Provide the [x, y] coordinate of the cell's center where the given text is located.  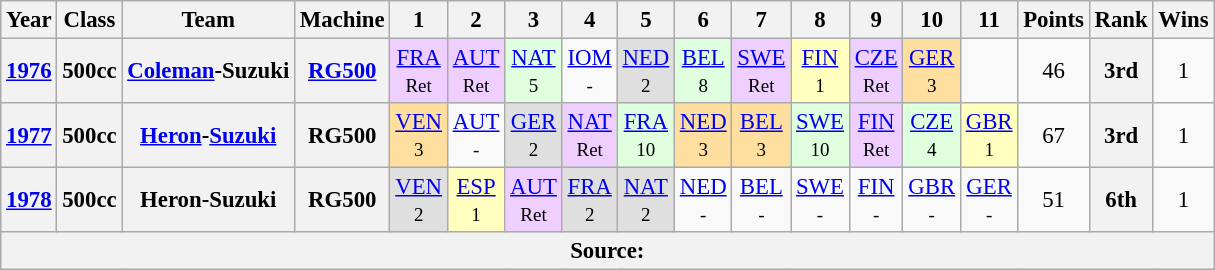
ESP1 [476, 200]
NAT5 [534, 72]
5 [646, 20]
SWE10 [820, 136]
Machine [342, 20]
1977 [29, 136]
FIN1 [820, 72]
FRA10 [646, 136]
GER2 [534, 136]
67 [1054, 136]
VEN3 [418, 136]
VEN2 [418, 200]
10 [932, 20]
SWERet [762, 72]
NED3 [704, 136]
1976 [29, 72]
GBR1 [988, 136]
6 [704, 20]
Coleman-Suzuki [208, 72]
11 [988, 20]
FINRet [876, 136]
NED2 [646, 72]
FRA2 [590, 200]
CZERet [876, 72]
CZE4 [932, 136]
FIN- [876, 200]
NAT2 [646, 200]
51 [1054, 200]
3 [534, 20]
Wins [1184, 20]
NED- [704, 200]
SWE- [820, 200]
Team [208, 20]
9 [876, 20]
NATRet [590, 136]
Class [90, 20]
FRARet [418, 72]
GER3 [932, 72]
Rank [1121, 20]
4 [590, 20]
BEL8 [704, 72]
Source: [608, 251]
2 [476, 20]
6th [1121, 200]
Points [1054, 20]
GER- [988, 200]
8 [820, 20]
IOM- [590, 72]
46 [1054, 72]
GBR- [932, 200]
BEL3 [762, 136]
BEL- [762, 200]
AUT- [476, 136]
1978 [29, 200]
7 [762, 20]
Year [29, 20]
